Determine the (X, Y) coordinate at the center of the cell enclosing the given text.  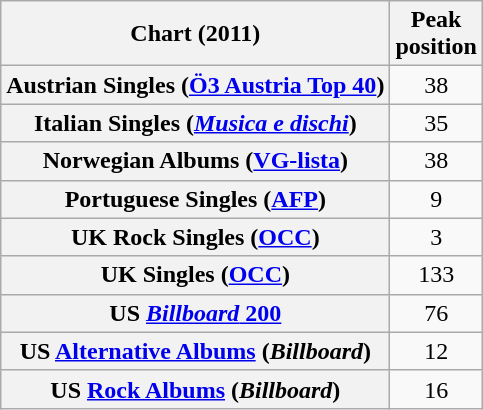
76 (436, 313)
Chart (2011) (196, 34)
16 (436, 389)
Norwegian Albums (VG-lista) (196, 161)
UK Singles (OCC) (196, 275)
35 (436, 123)
Peakposition (436, 34)
US Alternative Albums (Billboard) (196, 351)
12 (436, 351)
Austrian Singles (Ö3 Austria Top 40) (196, 85)
Portuguese Singles (AFP) (196, 199)
US Rock Albums (Billboard) (196, 389)
US Billboard 200 (196, 313)
133 (436, 275)
Italian Singles (Musica e dischi) (196, 123)
3 (436, 237)
9 (436, 199)
UK Rock Singles (OCC) (196, 237)
